Find where the given text appears and provide that cell's center as [X, Y] coordinate. 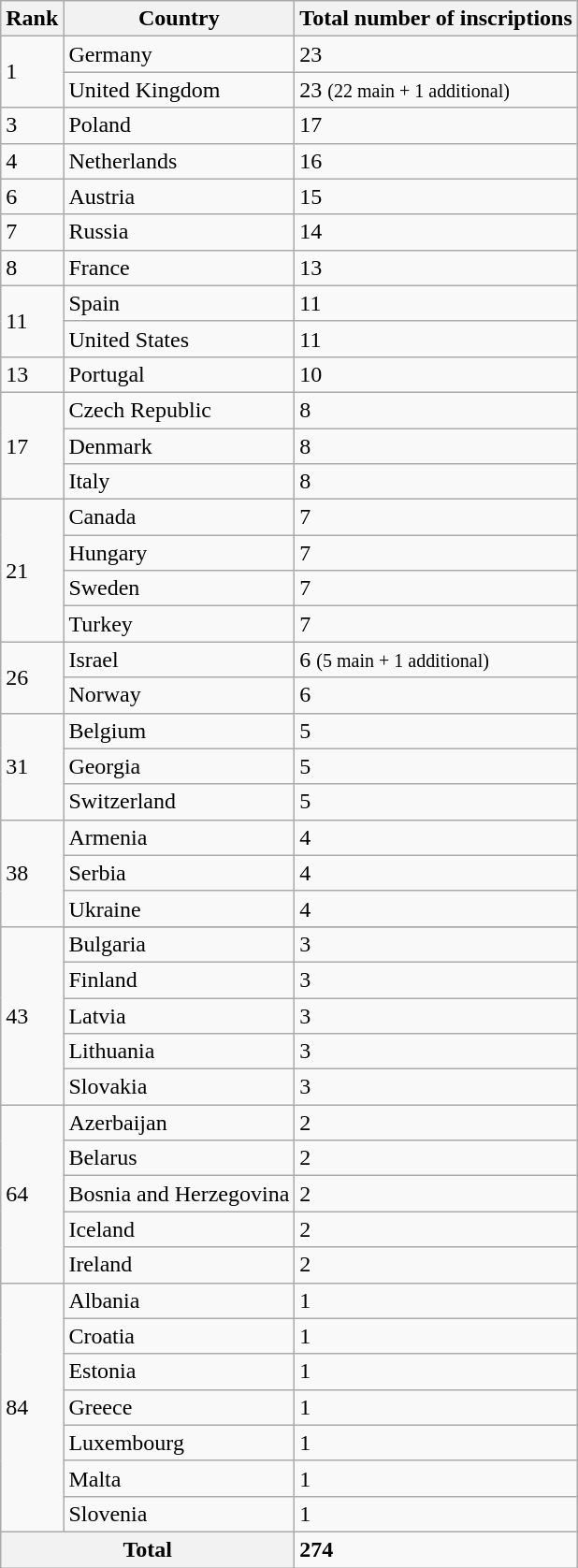
Czech Republic [180, 410]
Poland [180, 125]
Croatia [180, 1336]
84 [32, 1407]
Ireland [180, 1265]
15 [436, 196]
23 [436, 54]
Malta [180, 1478]
16 [436, 161]
Georgia [180, 766]
10 [436, 374]
Netherlands [180, 161]
Azerbaijan [180, 1123]
Denmark [180, 446]
Greece [180, 1407]
Country [180, 19]
United States [180, 339]
14 [436, 232]
64 [32, 1194]
Norway [180, 695]
21 [32, 571]
Turkey [180, 624]
Switzerland [180, 802]
Ukraine [180, 908]
Albania [180, 1300]
United Kingdom [180, 90]
Luxembourg [180, 1443]
Germany [180, 54]
38 [32, 873]
France [180, 268]
43 [32, 1015]
Bosnia and Herzegovina [180, 1194]
Total number of inscriptions [436, 19]
Iceland [180, 1229]
Slovenia [180, 1514]
31 [32, 766]
Canada [180, 517]
Austria [180, 196]
Finland [180, 980]
Slovakia [180, 1087]
Portugal [180, 374]
Russia [180, 232]
Estonia [180, 1372]
Armenia [180, 837]
Bulgaria [180, 944]
274 [436, 1549]
26 [32, 677]
23 (22 main + 1 additional) [436, 90]
6 (5 main + 1 additional) [436, 660]
Hungary [180, 553]
Italy [180, 482]
Total [148, 1549]
Rank [32, 19]
Lithuania [180, 1052]
Belarus [180, 1158]
Spain [180, 303]
Serbia [180, 873]
Sweden [180, 588]
Latvia [180, 1015]
Belgium [180, 731]
Israel [180, 660]
